Pinpoint the cell where the given text exists, returning its (X, Y) midpoint coordinate. 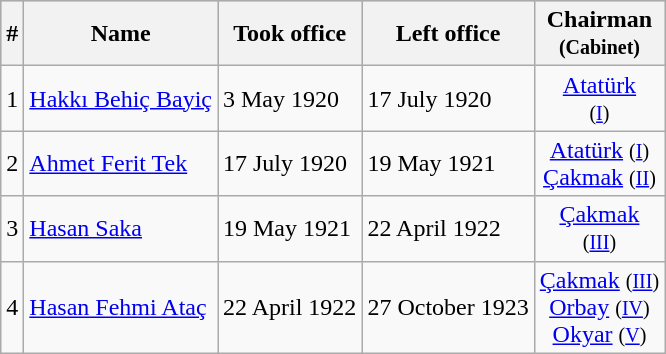
Name (121, 34)
27 October 1923 (448, 307)
3 (12, 228)
4 (12, 307)
Çakmak (III)Orbay (IV)Okyar (V) (599, 307)
Hasan Fehmi Ataç (121, 307)
Atatürk(I) (599, 98)
Ahmet Ferit Tek (121, 164)
3 May 1920 (290, 98)
Left office (448, 34)
Took office (290, 34)
1 (12, 98)
Hakkı Behiç Bayiç (121, 98)
Hasan Saka (121, 228)
# (12, 34)
Atatürk (I)Çakmak (II) (599, 164)
2 (12, 164)
Chairman(Cabinet) (599, 34)
Çakmak(III) (599, 228)
